Capture the cell that displays the provided text and extract its [X, Y] central coordinate. 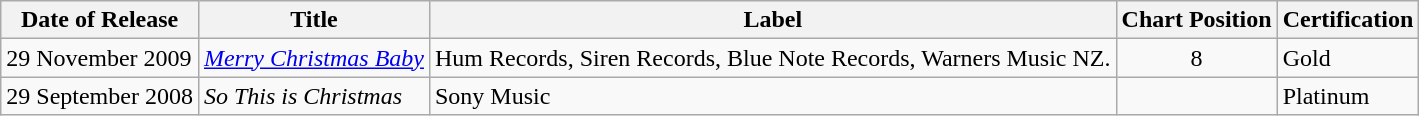
Title [314, 20]
29 November 2009 [100, 58]
Label [772, 20]
Date of Release [100, 20]
8 [1196, 58]
Gold [1348, 58]
Chart Position [1196, 20]
So This is Christmas [314, 96]
Platinum [1348, 96]
Hum Records, Siren Records, Blue Note Records, Warners Music NZ. [772, 58]
Sony Music [772, 96]
29 September 2008 [100, 96]
Merry Christmas Baby [314, 58]
Certification [1348, 20]
